Search for the cell housing the specified text and yield its (X, Y) center coordinate. 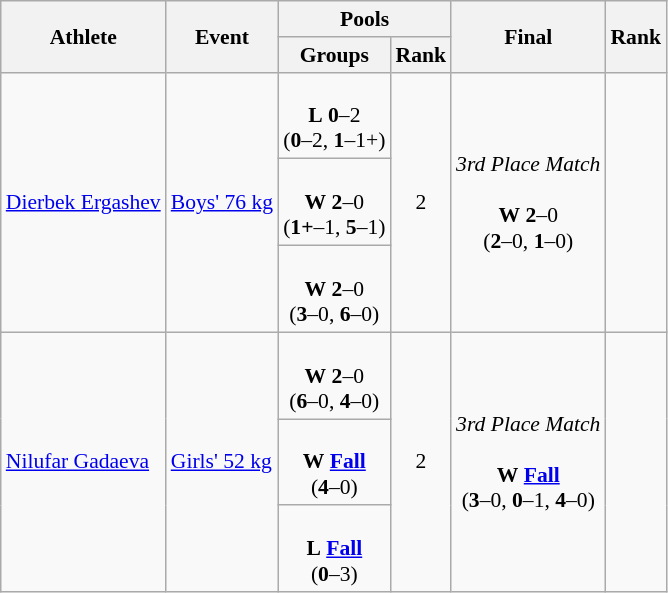
Pools (364, 19)
W 2–0(1+–1, 5–1) (334, 202)
Final (528, 36)
Nilufar Gadaeva (84, 462)
Event (222, 36)
W Fall(4–0) (334, 462)
Groups (334, 55)
L 0–2(0–2, 1–1+) (334, 116)
Boys' 76 kg (222, 202)
Athlete (84, 36)
3rd Place MatchW 2–0(2–0, 1–0) (528, 202)
W 2–0(6–0, 4–0) (334, 376)
Girls' 52 kg (222, 462)
3rd Place MatchW Fall(3–0, 0–1, 4–0) (528, 462)
W 2–0(3–0, 6–0) (334, 290)
Dierbek Ergashev (84, 202)
L Fall(0–3) (334, 550)
